Search for the cell housing the specified text and yield its (X, Y) center coordinate. 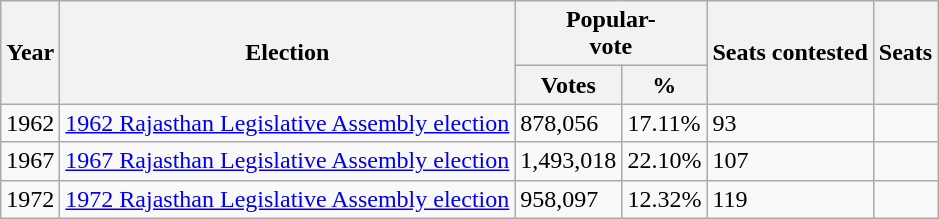
Election (288, 52)
22.10% (664, 161)
17.11% (664, 123)
1967 (30, 161)
Popular-vote (611, 34)
93 (790, 123)
1962 (30, 123)
1,493,018 (568, 161)
% (664, 85)
Seats (905, 52)
958,097 (568, 199)
Votes (568, 85)
1972 Rajasthan Legislative Assembly election (288, 199)
107 (790, 161)
1972 (30, 199)
12.32% (664, 199)
1967 Rajasthan Legislative Assembly election (288, 161)
119 (790, 199)
Seats contested (790, 52)
Year (30, 52)
1962 Rajasthan Legislative Assembly election (288, 123)
878,056 (568, 123)
